For the text-containing cell, return its midpoint in (x, y) coordinate format. 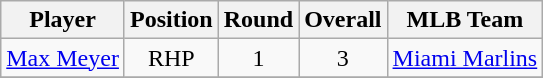
Max Meyer (63, 58)
Miami Marlins (465, 58)
3 (343, 58)
RHP (171, 58)
Round (258, 20)
MLB Team (465, 20)
Player (63, 20)
Overall (343, 20)
Position (171, 20)
1 (258, 58)
